Identify which cell holds the provided text, then report its [x, y] central coordinate. 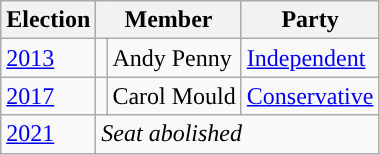
Andy Penny [174, 58]
2021 [48, 134]
Election [48, 20]
Seat abolished [238, 134]
Independent [310, 58]
Party [310, 20]
Conservative [310, 96]
Member [168, 20]
2017 [48, 96]
2013 [48, 58]
Carol Mould [174, 96]
